Determine the (x, y) coordinate at the center of the cell enclosing the given text.  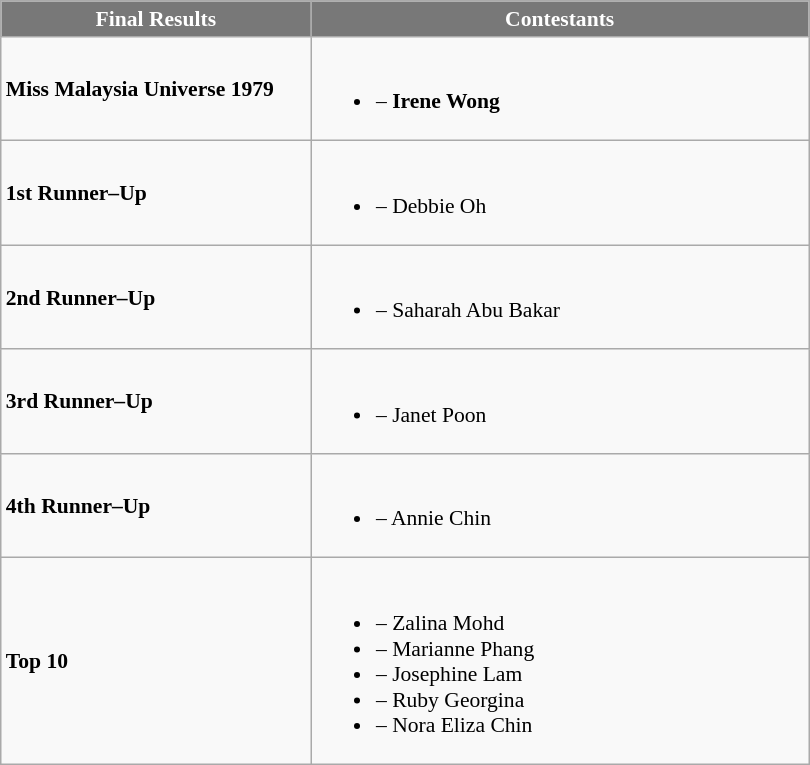
3rd Runner–Up (156, 402)
– Irene Wong (560, 89)
Contestants (560, 19)
2nd Runner–Up (156, 297)
– Saharah Abu Bakar (560, 297)
– Annie Chin (560, 506)
4th Runner–Up (156, 506)
– Janet Poon (560, 402)
– Zalina Mohd – Marianne Phang – Josephine Lam – Ruby Georgina – Nora Eliza Chin (560, 661)
Miss Malaysia Universe 1979 (156, 89)
– Debbie Oh (560, 193)
1st Runner–Up (156, 193)
Final Results (156, 19)
Top 10 (156, 661)
